Extract the [x, y] coordinate from the center of the cell holding the provided text.  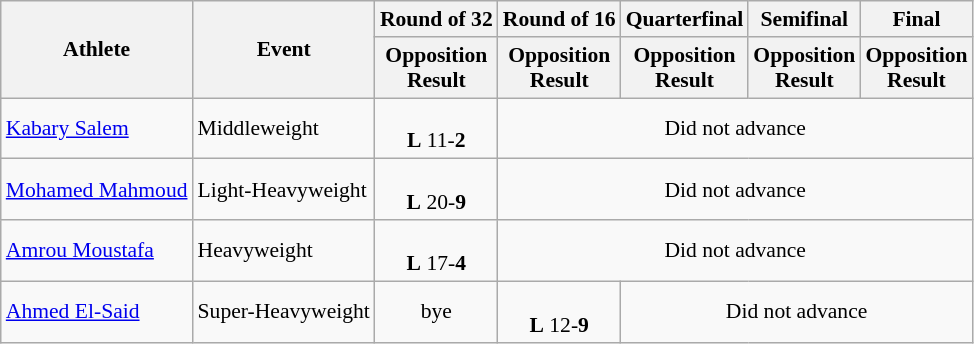
Athlete [97, 50]
L 17-4 [436, 250]
Ahmed El-Said [97, 312]
Mohamed Mahmoud [97, 190]
Kabary Salem [97, 128]
L 20-9 [436, 190]
Semifinal [804, 19]
Round of 16 [560, 19]
Light-Heavyweight [284, 190]
Heavyweight [284, 250]
Amrou Moustafa [97, 250]
bye [436, 312]
Quarterfinal [685, 19]
Round of 32 [436, 19]
Super-Heavyweight [284, 312]
L 12-9 [560, 312]
Middleweight [284, 128]
Event [284, 50]
Final [916, 19]
L 11-2 [436, 128]
